Provide the (x, y) coordinate of the cell's center where the given text is located.  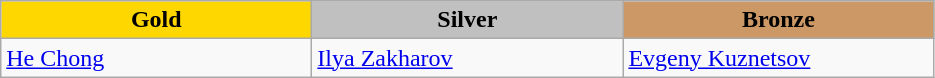
Gold (156, 20)
Evgeny Kuznetsov (778, 58)
Bronze (778, 20)
Ilya Zakharov (468, 58)
Silver (468, 20)
He Chong (156, 58)
